Determine the [X, Y] coordinate at the center of the cell enclosing the given text.  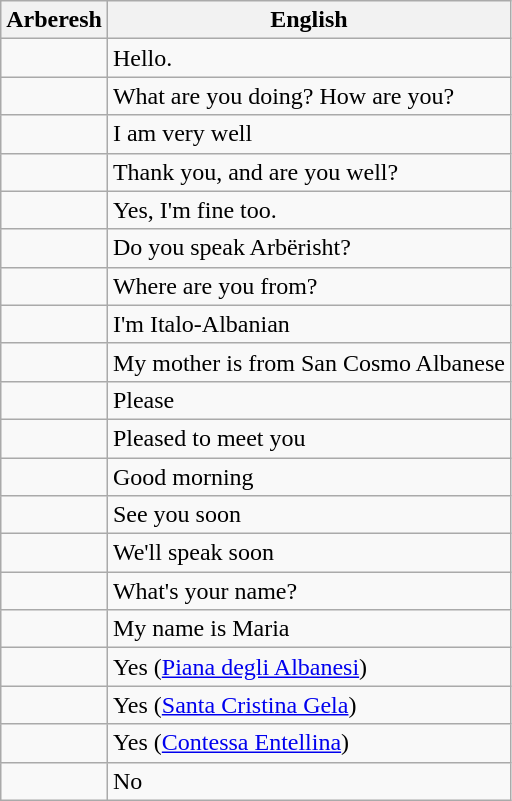
Hello. [308, 58]
Yes, I'm fine too. [308, 210]
What are you doing? How are you? [308, 96]
Yes (Contessa Entellina) [308, 743]
Good morning [308, 477]
My mother is from San Cosmo Albanese [308, 362]
What's your name? [308, 591]
Arberesh [54, 20]
Pleased to meet you [308, 438]
See you soon [308, 515]
Where are you from? [308, 286]
Yes (Piana degli Albanesi) [308, 667]
Please [308, 400]
We'll speak soon [308, 553]
My name is Maria [308, 629]
I am very well [308, 134]
English [308, 20]
No [308, 781]
Yes (Santa Cristina Gela) [308, 705]
I'm Italo-Albanian [308, 324]
Do you speak Arbërisht? [308, 248]
Thank you, and are you well? [308, 172]
